Capture the cell that displays the provided text and extract its [X, Y] central coordinate. 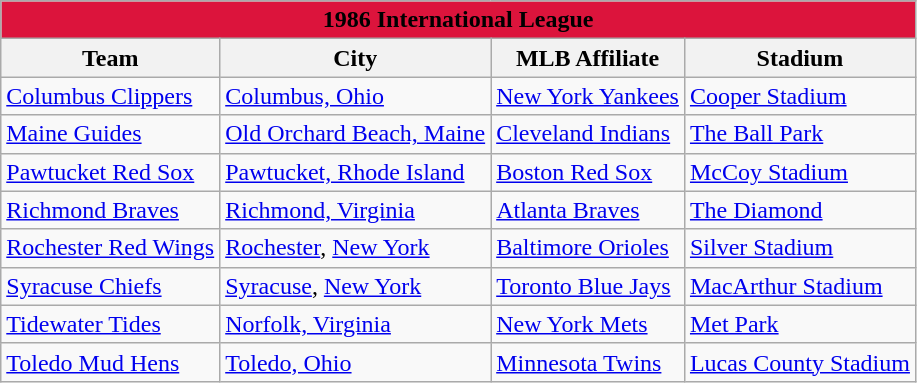
McCoy Stadium [800, 172]
New York Yankees [588, 96]
Lucas County Stadium [800, 362]
Baltimore Orioles [588, 248]
Cooper Stadium [800, 96]
Richmond, Virginia [356, 210]
Team [110, 58]
Old Orchard Beach, Maine [356, 134]
Columbus Clippers [110, 96]
Silver Stadium [800, 248]
Toronto Blue Jays [588, 286]
Syracuse Chiefs [110, 286]
The Ball Park [800, 134]
New York Mets [588, 324]
Columbus, Ohio [356, 96]
Rochester Red Wings [110, 248]
Pawtucket, Rhode Island [356, 172]
Minnesota Twins [588, 362]
Norfolk, Virginia [356, 324]
Toledo, Ohio [356, 362]
Cleveland Indians [588, 134]
Syracuse, New York [356, 286]
City [356, 58]
MLB Affiliate [588, 58]
MacArthur Stadium [800, 286]
Maine Guides [110, 134]
Toledo Mud Hens [110, 362]
Tidewater Tides [110, 324]
Stadium [800, 58]
Rochester, New York [356, 248]
Met Park [800, 324]
Atlanta Braves [588, 210]
The Diamond [800, 210]
Boston Red Sox [588, 172]
Richmond Braves [110, 210]
Pawtucket Red Sox [110, 172]
1986 International League [458, 20]
